From the cell containing the given text, extract its center point as [x, y] coordinate. 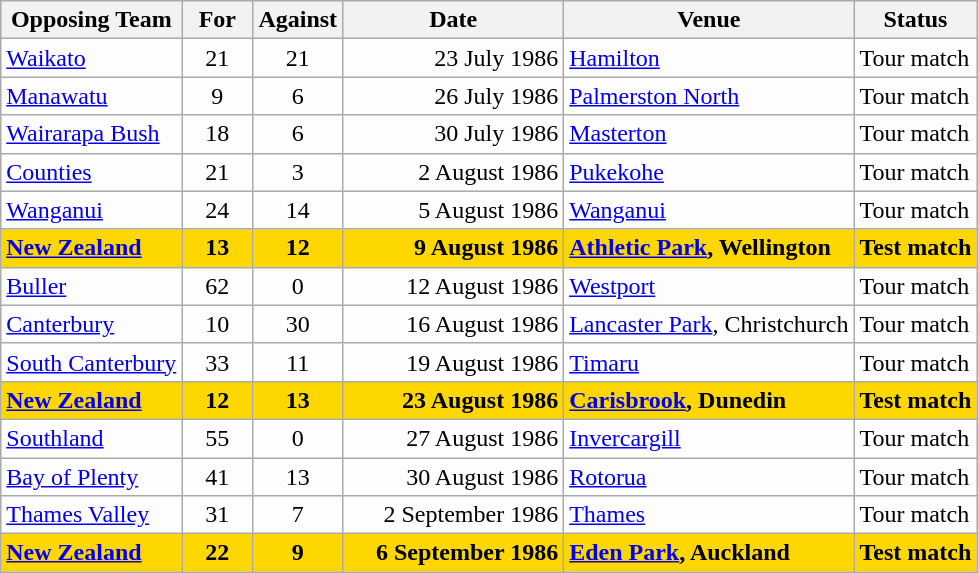
Rotorua [709, 477]
14 [298, 210]
Waikato [92, 58]
23 August 1986 [454, 400]
Wairarapa Bush [92, 134]
South Canterbury [92, 362]
7 [298, 515]
Masterton [709, 134]
30 August 1986 [454, 477]
Palmerston North [709, 96]
Status [916, 20]
6 September 1986 [454, 553]
Venue [709, 20]
23 July 1986 [454, 58]
Timaru [709, 362]
2 September 1986 [454, 515]
Hamilton [709, 58]
12 August 1986 [454, 286]
Southland [92, 438]
41 [218, 477]
16 August 1986 [454, 324]
Eden Park, Auckland [709, 553]
Manawatu [92, 96]
5 August 1986 [454, 210]
30 July 1986 [454, 134]
Invercargill [709, 438]
Buller [92, 286]
Counties [92, 172]
Against [298, 20]
30 [298, 324]
33 [218, 362]
Carisbrook, Dunedin [709, 400]
Lancaster Park, Christchurch [709, 324]
Thames Valley [92, 515]
24 [218, 210]
3 [298, 172]
Canterbury [92, 324]
18 [218, 134]
19 August 1986 [454, 362]
For [218, 20]
Westport [709, 286]
11 [298, 362]
27 August 1986 [454, 438]
22 [218, 553]
Pukekohe [709, 172]
Opposing Team [92, 20]
31 [218, 515]
Date [454, 20]
10 [218, 324]
Thames [709, 515]
62 [218, 286]
26 July 1986 [454, 96]
Athletic Park, Wellington [709, 248]
55 [218, 438]
2 August 1986 [454, 172]
Bay of Plenty [92, 477]
9 August 1986 [454, 248]
